Identify which cell holds the provided text, then report its [X, Y] central coordinate. 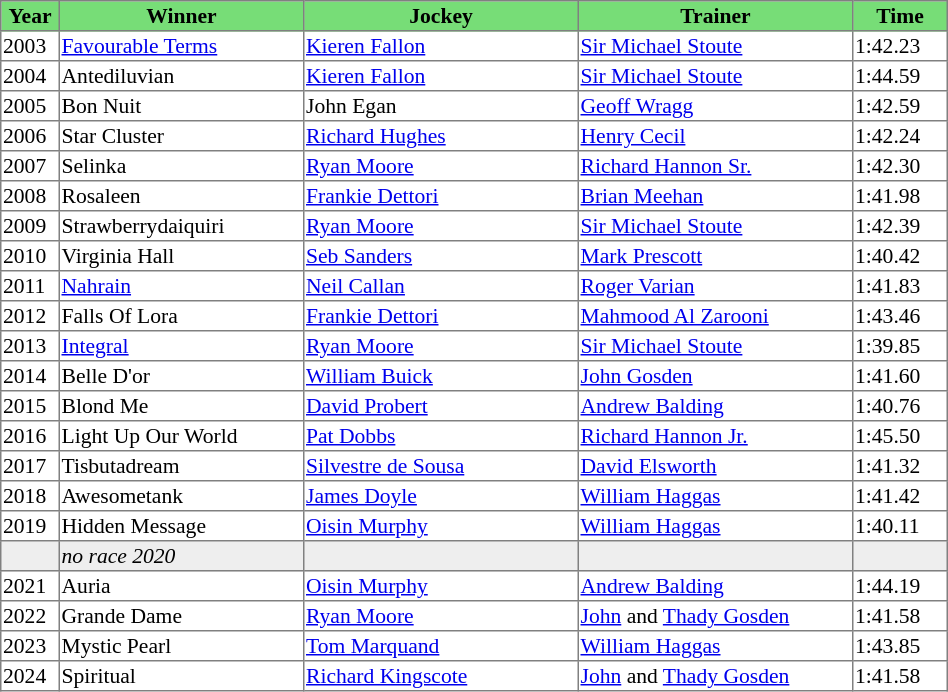
1:45.50 [900, 436]
2019 [30, 526]
Auria [181, 586]
Henry Cecil [715, 136]
1:44.19 [900, 586]
Seb Sanders [441, 256]
1:39.85 [900, 346]
Antediluvian [181, 76]
1:43.85 [900, 646]
Mark Prescott [715, 256]
Hidden Message [181, 526]
Richard Hughes [441, 136]
Time [900, 16]
Richard Hannon Jr. [715, 436]
2015 [30, 406]
Blond Me [181, 406]
2022 [30, 616]
2011 [30, 286]
Richard Hannon Sr. [715, 166]
2017 [30, 466]
Silvestre de Sousa [441, 466]
2014 [30, 376]
1:44.59 [900, 76]
Rosaleen [181, 196]
2013 [30, 346]
Bon Nuit [181, 106]
Mystic Pearl [181, 646]
Star Cluster [181, 136]
Geoff Wragg [715, 106]
Awesometank [181, 496]
1:41.42 [900, 496]
Integral [181, 346]
2012 [30, 316]
1:41.83 [900, 286]
Favourable Terms [181, 46]
2008 [30, 196]
Selinka [181, 166]
Pat Dobbs [441, 436]
2006 [30, 136]
1:41.32 [900, 466]
Year [30, 16]
1:42.23 [900, 46]
Neil Callan [441, 286]
1:42.30 [900, 166]
Roger Varian [715, 286]
Winner [181, 16]
Light Up Our World [181, 436]
1:40.76 [900, 406]
1:40.42 [900, 256]
William Buick [441, 376]
Falls Of Lora [181, 316]
Belle D'or [181, 376]
Virginia Hall [181, 256]
2021 [30, 586]
1:41.60 [900, 376]
2003 [30, 46]
1:42.59 [900, 106]
Tom Marquand [441, 646]
Mahmood Al Zarooni [715, 316]
James Doyle [441, 496]
Tisbutadream [181, 466]
1:40.11 [900, 526]
Nahrain [181, 286]
2004 [30, 76]
John Gosden [715, 376]
2009 [30, 226]
1:41.98 [900, 196]
2010 [30, 256]
David Elsworth [715, 466]
1:43.46 [900, 316]
Spiritual [181, 676]
David Probert [441, 406]
2018 [30, 496]
2005 [30, 106]
Jockey [441, 16]
2024 [30, 676]
no race 2020 [181, 556]
Brian Meehan [715, 196]
2007 [30, 166]
Grande Dame [181, 616]
Trainer [715, 16]
1:42.24 [900, 136]
John Egan [441, 106]
1:42.39 [900, 226]
2016 [30, 436]
2023 [30, 646]
Richard Kingscote [441, 676]
Strawberrydaiquiri [181, 226]
